From the cell containing the given text, extract its center point as [x, y] coordinate. 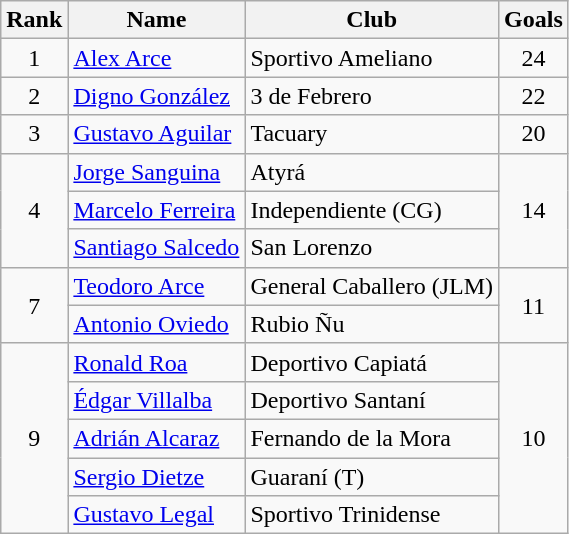
San Lorenzo [372, 248]
1 [34, 58]
3 [34, 134]
Gustavo Aguilar [156, 134]
Gustavo Legal [156, 515]
Digno González [156, 96]
Atyrá [372, 172]
14 [534, 210]
Deportivo Santaní [372, 400]
4 [34, 210]
Ronald Roa [156, 362]
Deportivo Capiatá [372, 362]
Jorge Sanguina [156, 172]
Sportivo Trinidense [372, 515]
Édgar Villalba [156, 400]
Sportivo Ameliano [372, 58]
Club [372, 20]
10 [534, 438]
Fernando de la Mora [372, 438]
Santiago Salcedo [156, 248]
Rubio Ñu [372, 324]
Antonio Oviedo [156, 324]
Tacuary [372, 134]
General Caballero (JLM) [372, 286]
22 [534, 96]
Teodoro Arce [156, 286]
Rank [34, 20]
Adrián Alcaraz [156, 438]
Alex Arce [156, 58]
11 [534, 305]
Independiente (CG) [372, 210]
20 [534, 134]
Guaraní (T) [372, 477]
24 [534, 58]
2 [34, 96]
7 [34, 305]
3 de Febrero [372, 96]
Name [156, 20]
Goals [534, 20]
9 [34, 438]
Sergio Dietze [156, 477]
Marcelo Ferreira [156, 210]
